Find where the given text appears and provide that cell's center as (X, Y) coordinate. 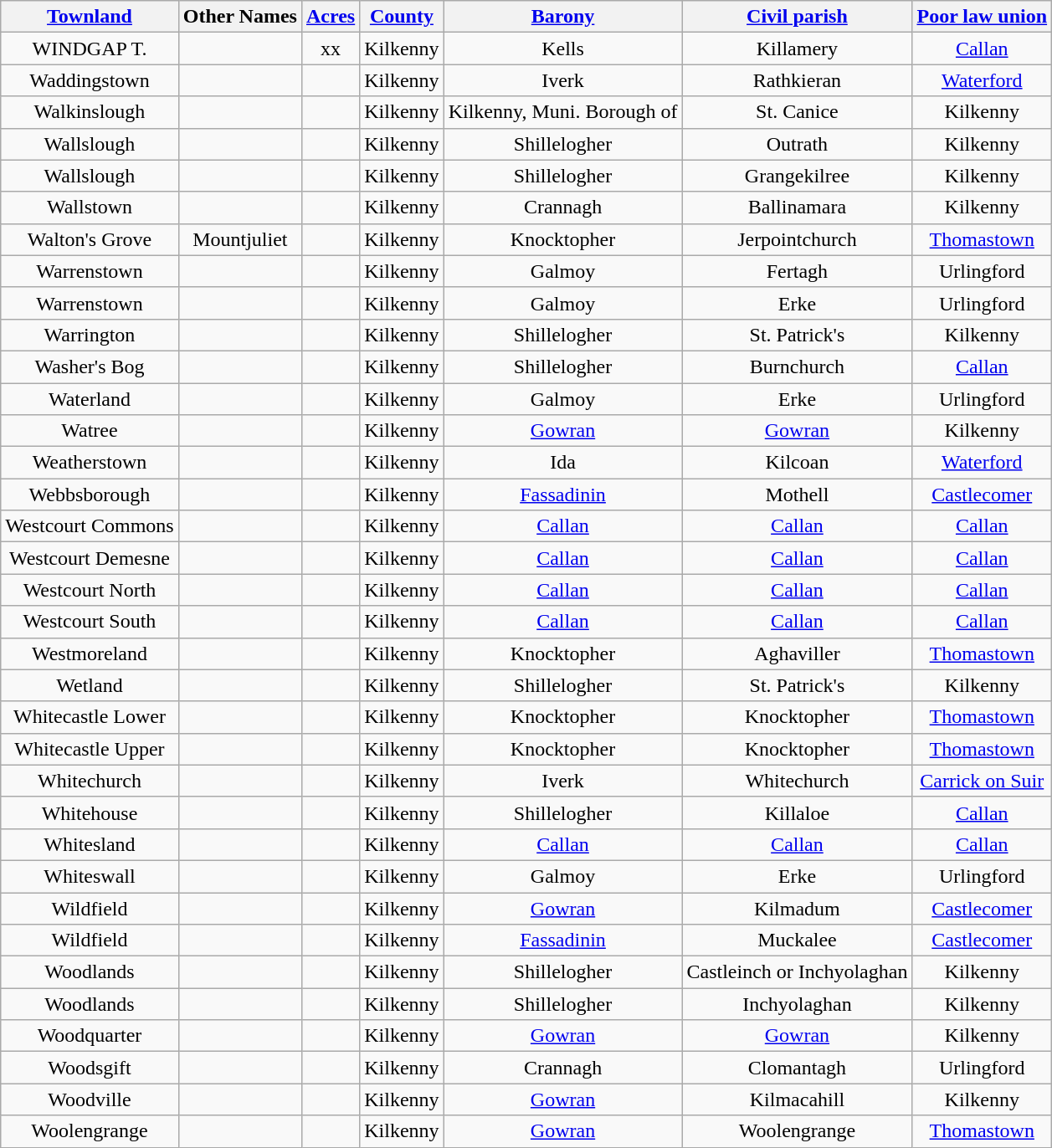
Carrick on Suir (983, 781)
Whitecastle Lower (90, 717)
Kells (562, 49)
Poor law union (983, 17)
Wetland (90, 685)
Watree (90, 431)
Killaloe (797, 812)
Weatherstown (90, 463)
Ida (562, 463)
Mothell (797, 495)
Jerpointchurch (797, 239)
Aghaviller (797, 653)
Whitecastle Upper (90, 749)
County (402, 17)
Woodsgift (90, 1068)
Wallstown (90, 208)
Whitehouse (90, 812)
Waddingstown (90, 80)
Walton's Grove (90, 239)
Webbsborough (90, 495)
Killamery (797, 49)
Castleinch or Inchyolaghan (797, 972)
Townland (90, 17)
Westcourt Demesne (90, 558)
Kilmacahill (797, 1099)
Muckalee (797, 940)
Walkinslough (90, 112)
Outrath (797, 144)
Inchyolaghan (797, 1004)
Mountjuliet (239, 239)
Whiteswall (90, 876)
Westmoreland (90, 653)
Fertagh (797, 271)
Other Names (239, 17)
St. Canice (797, 112)
Kilkenny, Muni. Borough of (562, 112)
Washer's Bog (90, 366)
Grangekilree (797, 176)
Westcourt North (90, 590)
Ballinamara (797, 208)
Barony (562, 17)
Kilmadum (797, 908)
xx (330, 49)
Woodquarter (90, 1036)
Warrington (90, 335)
Woodville (90, 1099)
Burnchurch (797, 366)
Rathkieran (797, 80)
Civil parish (797, 17)
WINDGAP T. (90, 49)
Whitesland (90, 844)
Westcourt Commons (90, 526)
Kilcoan (797, 463)
Waterland (90, 399)
Acres (330, 17)
Westcourt South (90, 622)
Clomantagh (797, 1068)
